Provide the [x, y] coordinate of the cell's center where the given text is located.  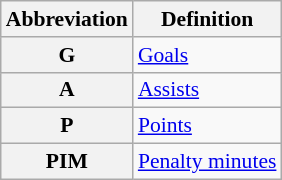
Penalty minutes [208, 162]
Assists [208, 90]
Goals [208, 55]
Definition [208, 19]
G [67, 55]
Points [208, 126]
P [67, 126]
Abbreviation [67, 19]
A [67, 90]
PIM [67, 162]
